Scan for the cell matching the given text and deliver its [X, Y] coordinate at center. 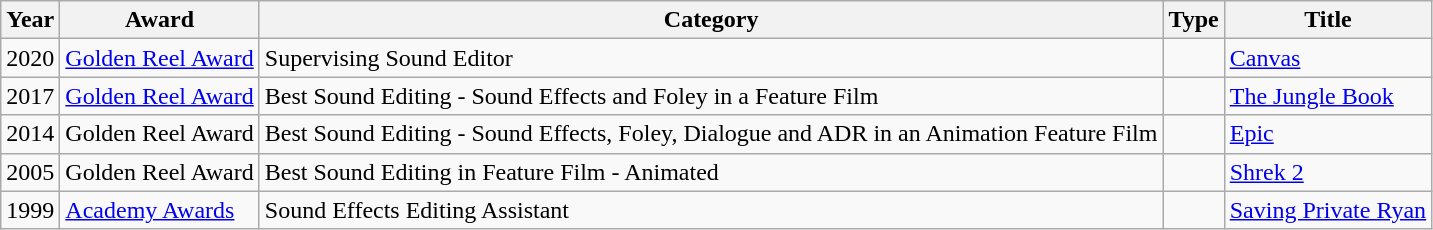
2017 [30, 96]
Canvas [1328, 58]
1999 [30, 210]
Academy Awards [160, 210]
Type [1194, 20]
Best Sound Editing in Feature Film - Animated [711, 172]
The Jungle Book [1328, 96]
Award [160, 20]
Shrek 2 [1328, 172]
Best Sound Editing - Sound Effects and Foley in a Feature Film [711, 96]
2005 [30, 172]
Category [711, 20]
Epic [1328, 134]
Supervising Sound Editor [711, 58]
Sound Effects Editing Assistant [711, 210]
Year [30, 20]
2020 [30, 58]
2014 [30, 134]
Best Sound Editing - Sound Effects, Foley, Dialogue and ADR in an Animation Feature Film [711, 134]
Title [1328, 20]
Saving Private Ryan [1328, 210]
